Extract the (x, y) coordinate from the center of the cell holding the provided text.  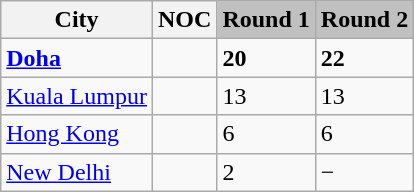
2 (266, 172)
NOC (184, 20)
Hong Kong (77, 134)
22 (364, 58)
Round 2 (364, 20)
Round 1 (266, 20)
20 (266, 58)
− (364, 172)
Kuala Lumpur (77, 96)
New Delhi (77, 172)
Doha (77, 58)
City (77, 20)
